Extract the (x, y) coordinate from the center of the cell holding the provided text.  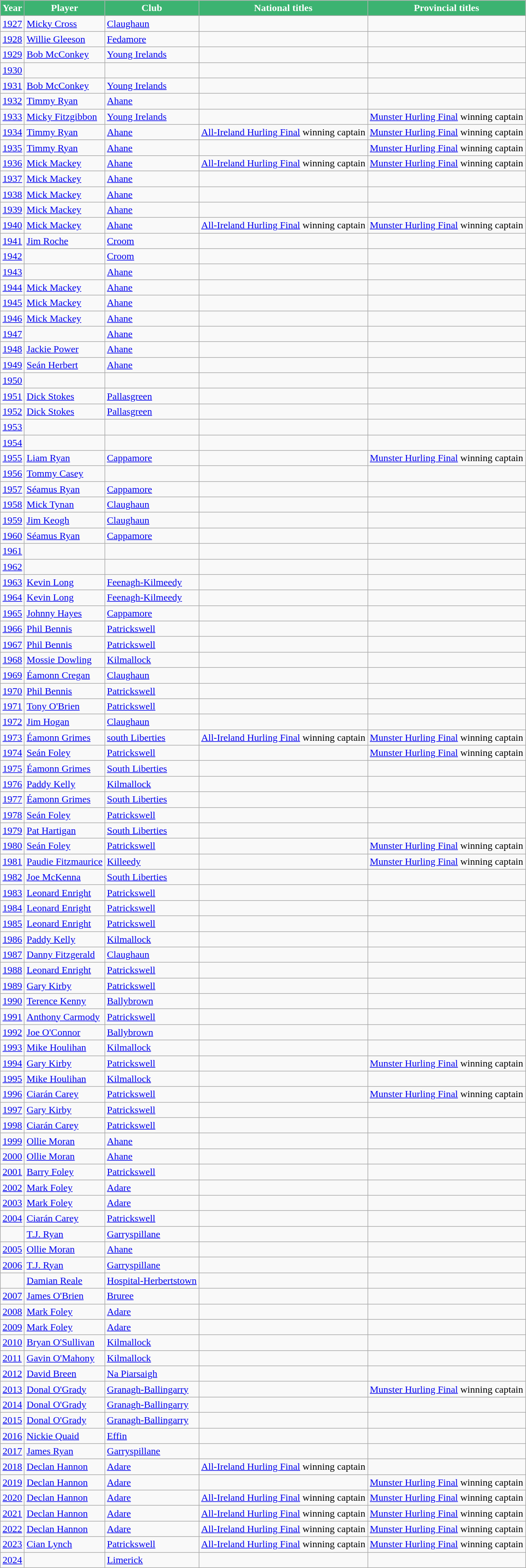
Fedamore (152, 39)
Éamonn Cregan (64, 675)
2000 (12, 1156)
1991 (12, 1017)
1959 (12, 520)
2003 (12, 1203)
1997 (12, 1110)
1944 (12, 287)
1972 (12, 722)
Player (64, 8)
Mick Tynan (64, 505)
1963 (12, 582)
1987 (12, 955)
Joe McKenna (64, 877)
1927 (12, 24)
1984 (12, 908)
1947 (12, 334)
1986 (12, 939)
Barry Foley (64, 1172)
1973 (12, 738)
Anthony Carmody (64, 1017)
1940 (12, 225)
1975 (12, 769)
Liam Ryan (64, 458)
1983 (12, 892)
1946 (12, 318)
James Ryan (64, 1451)
Willie Gleeson (64, 39)
1978 (12, 815)
1971 (12, 707)
Gavin O'Mahony (64, 1358)
1989 (12, 986)
2015 (12, 1420)
1960 (12, 536)
Year (12, 8)
Bruree (152, 1296)
1974 (12, 753)
2012 (12, 1374)
1970 (12, 691)
1933 (12, 117)
Jim Hogan (64, 722)
2004 (12, 1219)
1957 (12, 489)
1993 (12, 1048)
1996 (12, 1094)
2005 (12, 1250)
1999 (12, 1141)
1932 (12, 101)
2007 (12, 1296)
1937 (12, 179)
1964 (12, 598)
Danny Fitzgerald (64, 955)
Damian Reale (64, 1281)
Jim Roche (64, 241)
2002 (12, 1188)
2022 (12, 1529)
2008 (12, 1312)
David Breen (64, 1374)
1938 (12, 194)
1962 (12, 567)
1969 (12, 675)
1961 (12, 551)
1934 (12, 132)
1928 (12, 39)
2006 (12, 1265)
2018 (12, 1467)
1929 (12, 55)
Paudie Fitzmaurice (64, 861)
Bryan O'Sullivan (64, 1343)
1966 (12, 629)
1955 (12, 458)
1967 (12, 644)
1950 (12, 380)
James O'Brien (64, 1296)
1948 (12, 349)
1954 (12, 442)
2013 (12, 1389)
1992 (12, 1032)
Micky Fitzgibbon (64, 117)
2001 (12, 1172)
1968 (12, 660)
1990 (12, 1001)
Na Piarsaigh (152, 1374)
Killeedy (152, 861)
1949 (12, 365)
1939 (12, 210)
Hospital-Herbertstown (152, 1281)
2010 (12, 1343)
Cian Lynch (64, 1544)
1943 (12, 272)
1979 (12, 830)
2024 (12, 1560)
Pat Hartigan (64, 830)
1965 (12, 613)
Tommy Casey (64, 474)
1958 (12, 505)
1930 (12, 70)
Nickie Quaid (64, 1435)
2020 (12, 1498)
Micky Cross (64, 24)
1942 (12, 256)
Provincial titles (447, 8)
2023 (12, 1544)
Joe O'Connor (64, 1032)
Jim Keogh (64, 520)
1941 (12, 241)
Club (152, 8)
1953 (12, 427)
1976 (12, 784)
1951 (12, 396)
1935 (12, 148)
1977 (12, 799)
south Liberties (152, 738)
1956 (12, 474)
Mossie Dowling (64, 660)
2021 (12, 1513)
Effin (152, 1435)
1945 (12, 303)
1936 (12, 163)
2017 (12, 1451)
1980 (12, 846)
1952 (12, 411)
1995 (12, 1079)
2009 (12, 1327)
Seán Herbert (64, 365)
National titles (283, 8)
Johnny Hayes (64, 613)
1994 (12, 1063)
2019 (12, 1482)
2016 (12, 1435)
1998 (12, 1125)
Terence Kenny (64, 1001)
Limerick (152, 1560)
1982 (12, 877)
Tony O'Brien (64, 707)
1931 (12, 86)
1981 (12, 861)
2011 (12, 1358)
2014 (12, 1405)
1988 (12, 970)
1985 (12, 923)
Jackie Power (64, 349)
